Capture the cell that displays the provided text and extract its (x, y) central coordinate. 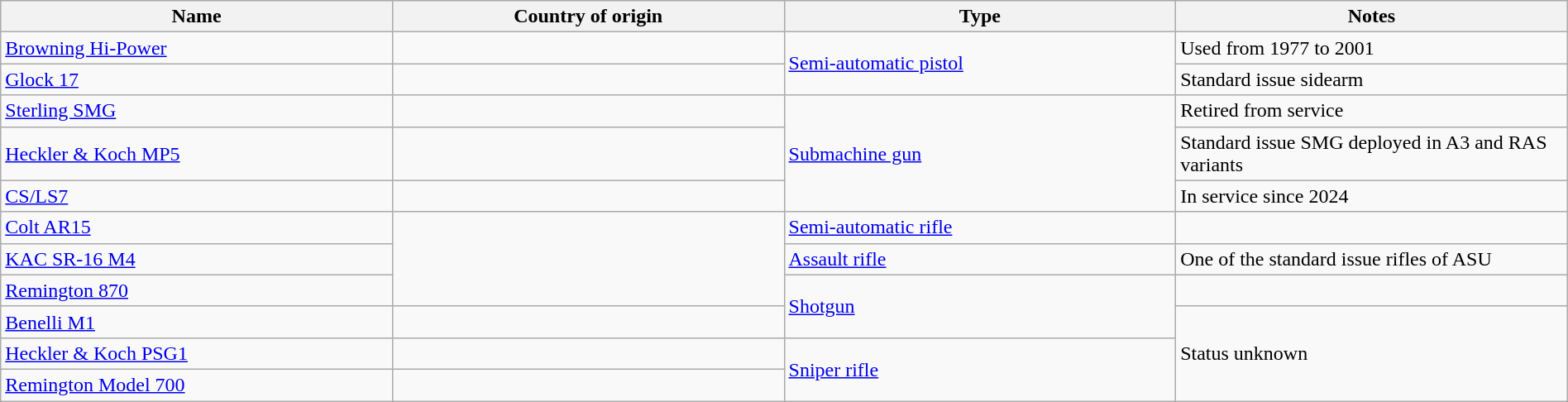
Remington 870 (197, 290)
Submachine gun (980, 154)
Colt AR15 (197, 227)
Retired from service (1372, 111)
Status unknown (1372, 353)
Assault rifle (980, 259)
Semi-automatic pistol (980, 64)
Sniper rifle (980, 369)
KAC SR-16 M4 (197, 259)
Type (980, 17)
Heckler & Koch MP5 (197, 154)
CS/LS7 (197, 196)
Shotgun (980, 306)
Country of origin (588, 17)
In service since 2024 (1372, 196)
Name (197, 17)
Glock 17 (197, 79)
Heckler & Koch PSG1 (197, 353)
Sterling SMG (197, 111)
Semi-automatic rifle (980, 227)
Remington Model 700 (197, 385)
Standard issue SMG deployed in A3 and RAS variants (1372, 154)
One of the standard issue rifles of ASU (1372, 259)
Used from 1977 to 2001 (1372, 48)
Benelli M1 (197, 322)
Browning Hi-Power (197, 48)
Notes (1372, 17)
Standard issue sidearm (1372, 79)
